Pinpoint the cell where the given text exists, returning its [X, Y] midpoint coordinate. 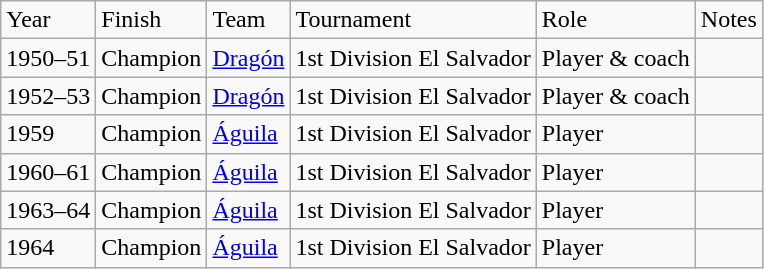
1950–51 [48, 58]
1959 [48, 134]
Team [248, 20]
Finish [152, 20]
1960–61 [48, 172]
Role [616, 20]
1963–64 [48, 210]
Notes [728, 20]
Year [48, 20]
1952–53 [48, 96]
Tournament [413, 20]
1964 [48, 248]
